Output the (X, Y) coordinate of the center of the cell containing the given text.  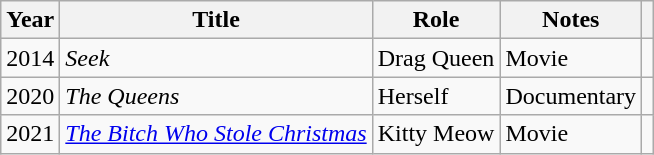
2021 (30, 134)
Drag Queen (436, 58)
Seek (216, 58)
Role (436, 20)
Documentary (571, 96)
Kitty Meow (436, 134)
2020 (30, 96)
Year (30, 20)
The Queens (216, 96)
Notes (571, 20)
Herself (436, 96)
2014 (30, 58)
Title (216, 20)
The Bitch Who Stole Christmas (216, 134)
